Return [x, y] of the center of cell containing provided text 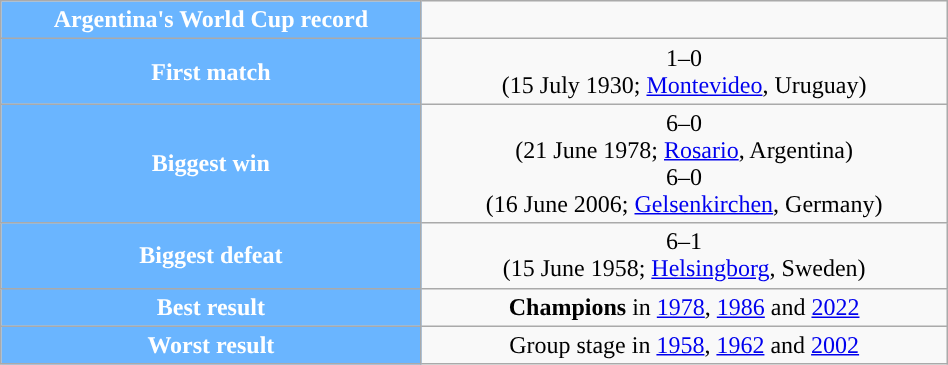
6–0 (21 June 1978; Rosario, Argentina) 6–0 (16 June 2006; Gelsenkirchen, Germany) [684, 164]
Argentina's World Cup record [211, 20]
Biggest defeat [211, 256]
First match [211, 72]
6–1 (15 June 1958; Helsingborg, Sweden) [684, 256]
Best result [211, 307]
Biggest win [211, 164]
1–0 (15 July 1930; Montevideo, Uruguay) [684, 72]
Group stage in 1958, 1962 and 2002 [684, 345]
Worst result [211, 345]
Champions in 1978, 1986 and 2022 [684, 307]
